Determine the [x, y] coordinate at the center of the cell enclosing the given text.  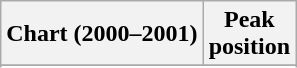
Chart (2000–2001) [102, 34]
Peakposition [249, 34]
